Return the (x, y) coordinate for the center point of the cell that contains the specified text.  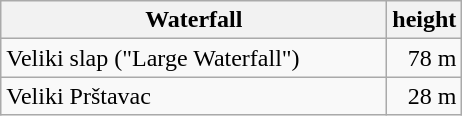
height (424, 20)
78 m (424, 58)
Veliki Prštavac (194, 96)
Veliki slap ("Large Waterfall") (194, 58)
28 m (424, 96)
Waterfall (194, 20)
